Search for the cell housing the specified text and yield its [x, y] center coordinate. 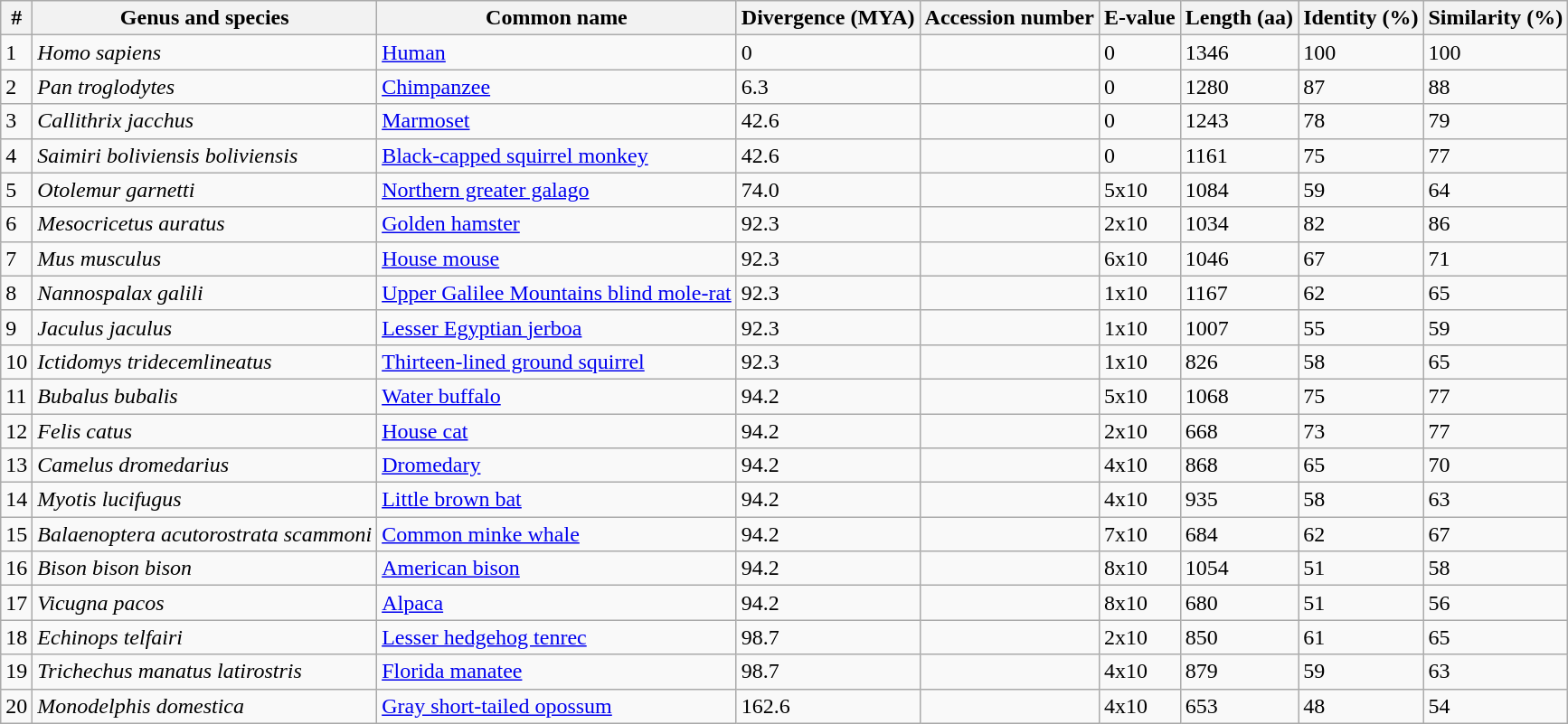
1 [16, 52]
1054 [1239, 569]
Water buffalo [557, 396]
1007 [1239, 327]
6 [16, 224]
Nannospalax galili [204, 293]
88 [1496, 87]
61 [1361, 637]
1046 [1239, 259]
Myotis lucifugus [204, 500]
87 [1361, 87]
9 [16, 327]
16 [16, 569]
74.0 [828, 190]
15 [16, 534]
Mus musculus [204, 259]
684 [1239, 534]
1167 [1239, 293]
Trichechus manatus latirostris [204, 672]
64 [1496, 190]
55 [1361, 327]
# [16, 18]
Black-capped squirrel monkey [557, 155]
Bubalus bubalis [204, 396]
Thirteen-lined ground squirrel [557, 362]
86 [1496, 224]
Length (aa) [1239, 18]
1034 [1239, 224]
Genus and species [204, 18]
House mouse [557, 259]
Similarity (%) [1496, 18]
Lesser Egyptian jerboa [557, 327]
7 [16, 259]
70 [1496, 465]
Identity (%) [1361, 18]
10 [16, 362]
Gray short-tailed opossum [557, 706]
Little brown bat [557, 500]
1280 [1239, 87]
17 [16, 603]
868 [1239, 465]
680 [1239, 603]
850 [1239, 637]
1068 [1239, 396]
1084 [1239, 190]
5 [16, 190]
935 [1239, 500]
Otolemur garnetti [204, 190]
American bison [557, 569]
6.3 [828, 87]
Human [557, 52]
48 [1361, 706]
Balaenoptera acutorostrata scammoni [204, 534]
Pan troglodytes [204, 87]
18 [16, 637]
Ictidomys tridecemlineatus [204, 362]
826 [1239, 362]
Bison bison bison [204, 569]
Accession number [1009, 18]
1243 [1239, 121]
2 [16, 87]
14 [16, 500]
Upper Galilee Mountains blind mole-rat [557, 293]
Callithrix jacchus [204, 121]
12 [16, 431]
78 [1361, 121]
Northern greater galago [557, 190]
20 [16, 706]
Marmoset [557, 121]
54 [1496, 706]
Common minke whale [557, 534]
Lesser hedgehog tenrec [557, 637]
71 [1496, 259]
1346 [1239, 52]
7x10 [1139, 534]
Echinops telfairi [204, 637]
Camelus dromedarius [204, 465]
Alpaca [557, 603]
3 [16, 121]
Monodelphis domestica [204, 706]
Felis catus [204, 431]
8 [16, 293]
Common name [557, 18]
Vicugna pacos [204, 603]
Dromedary [557, 465]
E-value [1139, 18]
Florida manatee [557, 672]
Golden hamster [557, 224]
House cat [557, 431]
Mesocricetus auratus [204, 224]
4 [16, 155]
879 [1239, 672]
6x10 [1139, 259]
56 [1496, 603]
73 [1361, 431]
Jaculus jaculus [204, 327]
162.6 [828, 706]
1161 [1239, 155]
Saimiri boliviensis boliviensis [204, 155]
11 [16, 396]
82 [1361, 224]
79 [1496, 121]
Chimpanzee [557, 87]
19 [16, 672]
668 [1239, 431]
Divergence (MYA) [828, 18]
13 [16, 465]
653 [1239, 706]
Homo sapiens [204, 52]
